Output the (X, Y) coordinate of the center of the cell containing the given text.  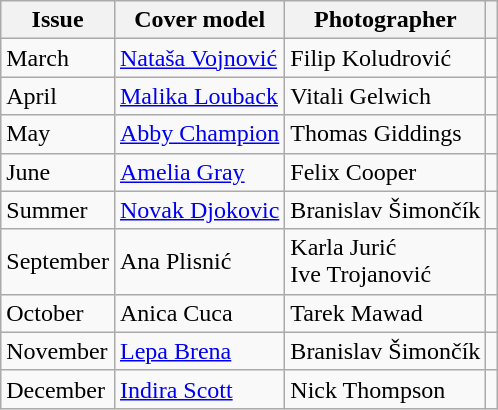
December (58, 389)
October (58, 313)
Karla JurićIve Trojanović (386, 262)
March (58, 58)
Issue (58, 20)
Filip Koludrović (386, 58)
Tarek Mawad (386, 313)
Ana Plisnić (199, 262)
Photographer (386, 20)
Felix Cooper (386, 172)
Nataša Vojnović (199, 58)
Indira Scott (199, 389)
Summer (58, 210)
Malika Louback (199, 96)
May (58, 134)
Cover model (199, 20)
Thomas Giddings (386, 134)
Nick Thompson (386, 389)
Vitali Gelwich (386, 96)
Lepa Brena (199, 351)
Novak Djokovic (199, 210)
November (58, 351)
June (58, 172)
April (58, 96)
Anica Cuca (199, 313)
Abby Champion (199, 134)
Amelia Gray (199, 172)
September (58, 262)
